Extract the (X, Y) coordinate from the center of the cell holding the provided text.  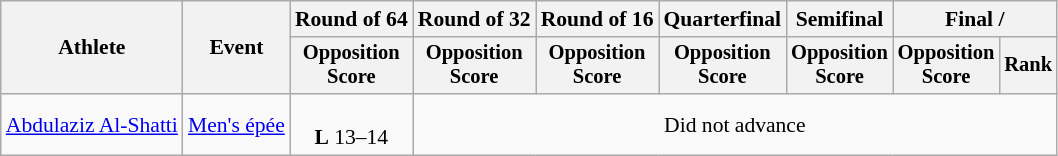
Did not advance (735, 124)
Abdulaziz Al-Shatti (92, 124)
Quarterfinal (722, 19)
Round of 32 (474, 19)
Round of 16 (598, 19)
Rank (1028, 66)
Men's épée (236, 124)
L 13–14 (352, 124)
Event (236, 48)
Final / (975, 19)
Round of 64 (352, 19)
Athlete (92, 48)
Semifinal (840, 19)
